Detect which cell encompasses the target text, then output its (X, Y) center coordinate. 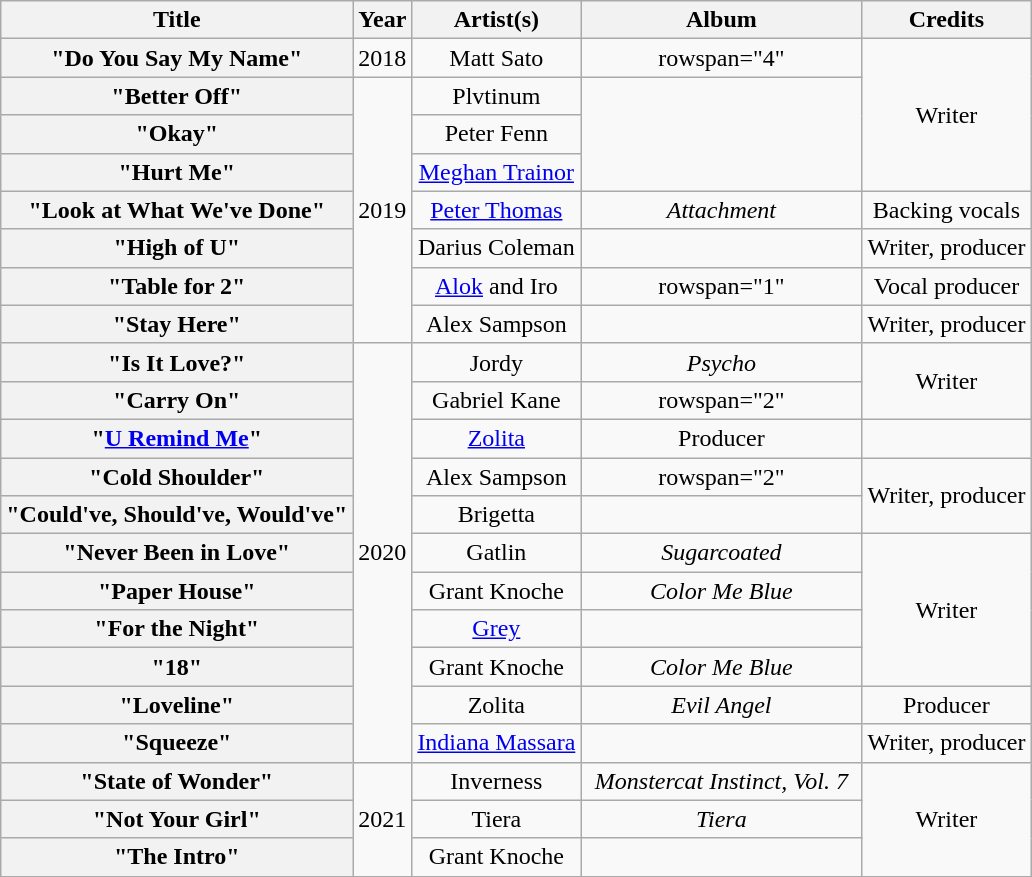
Grey (496, 629)
Matt Sato (496, 58)
Inverness (496, 781)
2021 (382, 819)
"Look at What We've Done" (177, 210)
Title (177, 20)
Evil Angel (722, 705)
Vocal producer (946, 286)
"High of U" (177, 248)
"For the Night" (177, 629)
Meghan Trainor (496, 172)
Jordy (496, 362)
"Table for 2" (177, 286)
"Better Off" (177, 96)
Brigetta (496, 515)
Attachment (722, 210)
Credits (946, 20)
"Could've, Should've, Would've" (177, 515)
Gabriel Kane (496, 400)
Album (722, 20)
Year (382, 20)
Artist(s) (496, 20)
2018 (382, 58)
2020 (382, 552)
"Do You Say My Name" (177, 58)
"Cold Shoulder" (177, 477)
Darius Coleman (496, 248)
Indiana Massara (496, 743)
"Hurt Me" (177, 172)
"U Remind Me" (177, 438)
Backing vocals (946, 210)
"Is It Love?" (177, 362)
"18" (177, 667)
"Stay Here" (177, 324)
"The Intro" (177, 857)
Peter Thomas (496, 210)
Plvtinum (496, 96)
"State of Wonder" (177, 781)
"Squeeze" (177, 743)
"Carry On" (177, 400)
rowspan="4" (722, 58)
Sugarcoated (722, 553)
Alok and Iro (496, 286)
Monstercat Instinct, Vol. 7 (722, 781)
rowspan="1" (722, 286)
"Loveline" (177, 705)
Peter Fenn (496, 134)
"Okay" (177, 134)
Gatlin (496, 553)
"Never Been in Love" (177, 553)
2019 (382, 210)
Psycho (722, 362)
"Not Your Girl" (177, 819)
"Paper House" (177, 591)
